Determine the (x, y) coordinate at the center of the cell enclosing the given text.  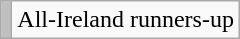
All-Ireland runners-up (126, 20)
